Find where the given text appears and provide that cell's center as (X, Y) coordinate. 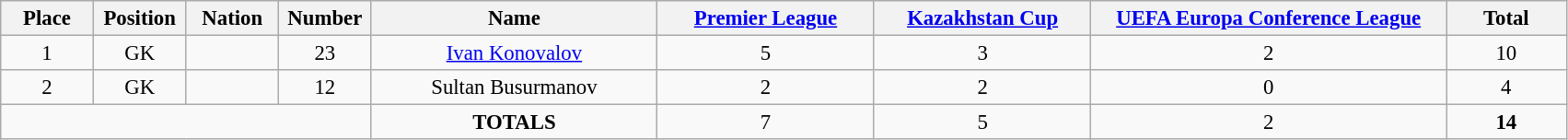
Kazakhstan Cup (982, 18)
Premier League (766, 18)
Number (326, 18)
1 (48, 53)
Name (514, 18)
Total (1506, 18)
0 (1269, 87)
23 (326, 53)
Position (140, 18)
Nation (232, 18)
Ivan Konovalov (514, 53)
14 (1506, 122)
3 (982, 53)
12 (326, 87)
UEFA Europa Conference League (1269, 18)
4 (1506, 87)
Place (48, 18)
TOTALS (514, 122)
7 (766, 122)
Sultan Busurmanov (514, 87)
10 (1506, 53)
